Locate the cell with the specified text and output its [x, y] center coordinate. 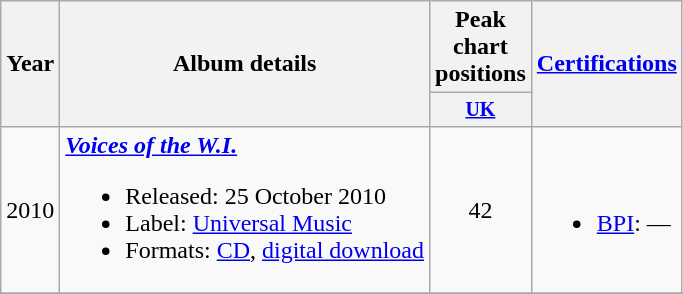
Certifications [606, 64]
BPI: — [606, 210]
2010 [30, 210]
UK [481, 110]
Album details [245, 64]
Peak chart positions [481, 47]
42 [481, 210]
Year [30, 64]
Voices of the W.I.Released: 25 October 2010Label: Universal MusicFormats: CD, digital download [245, 210]
